Find where the given text appears and provide that cell's center as [X, Y] coordinate. 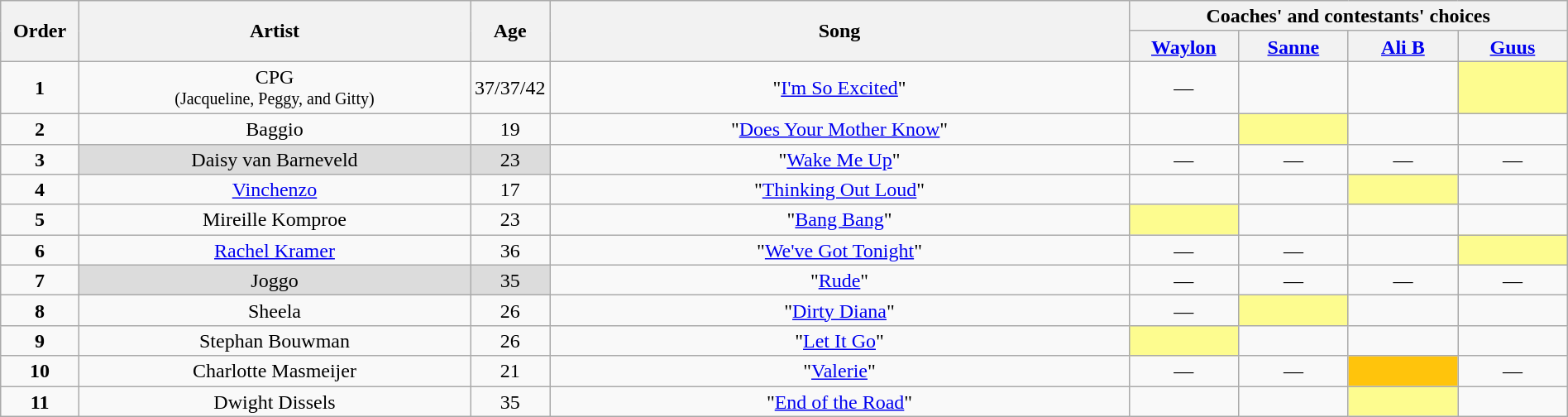
"We've Got Tonight" [839, 250]
19 [510, 129]
"Valerie" [839, 371]
2 [40, 129]
Joggo [275, 280]
Charlotte Masmeijer [275, 371]
Guus [1513, 46]
36 [510, 250]
CPG (Jacqueline, Peggy, and Gitty) [275, 88]
4 [40, 190]
8 [40, 311]
21 [510, 371]
Daisy van Barneveld [275, 159]
10 [40, 371]
"Rude" [839, 280]
11 [40, 400]
3 [40, 159]
"Does Your Mother Know" [839, 129]
"Dirty Diana" [839, 311]
37/37/42 [510, 88]
9 [40, 341]
"I'm So Excited" [839, 88]
17 [510, 190]
Baggio [275, 129]
7 [40, 280]
Dwight Dissels [275, 400]
"Thinking Out Loud" [839, 190]
Waylon [1184, 46]
Song [839, 31]
5 [40, 220]
1 [40, 88]
Sanne [1293, 46]
Ali B [1403, 46]
"Bang Bang" [839, 220]
"End of the Road" [839, 400]
Coaches' and contestants' choices [1348, 17]
6 [40, 250]
Sheela [275, 311]
"Let It Go" [839, 341]
Artist [275, 31]
Order [40, 31]
Rachel Kramer [275, 250]
Vinchenzo [275, 190]
Stephan Bouwman [275, 341]
"Wake Me Up" [839, 159]
Age [510, 31]
Mireille Komproe [275, 220]
